From the cell containing the given text, extract its center point as [X, Y] coordinate. 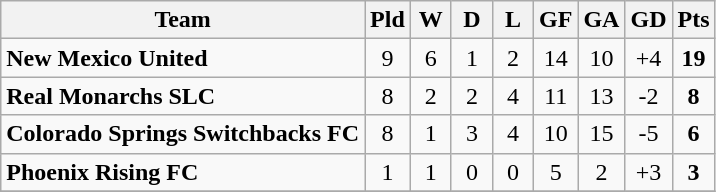
-5 [648, 134]
D [472, 20]
W [430, 20]
GA [602, 20]
Team [183, 20]
New Mexico United [183, 58]
5 [555, 172]
+3 [648, 172]
L [512, 20]
11 [555, 96]
Pld [388, 20]
Pts [694, 20]
Phoenix Rising FC [183, 172]
GD [648, 20]
19 [694, 58]
15 [602, 134]
14 [555, 58]
Real Monarchs SLC [183, 96]
+4 [648, 58]
GF [555, 20]
-2 [648, 96]
9 [388, 58]
Colorado Springs Switchbacks FC [183, 134]
13 [602, 96]
